Detect which cell encompasses the target text, then output its [x, y] center coordinate. 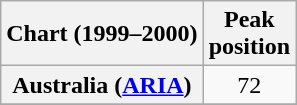
Peakposition [249, 34]
72 [249, 85]
Chart (1999–2000) [102, 34]
Australia (ARIA) [102, 85]
